Identify which cell holds the provided text, then report its [X, Y] central coordinate. 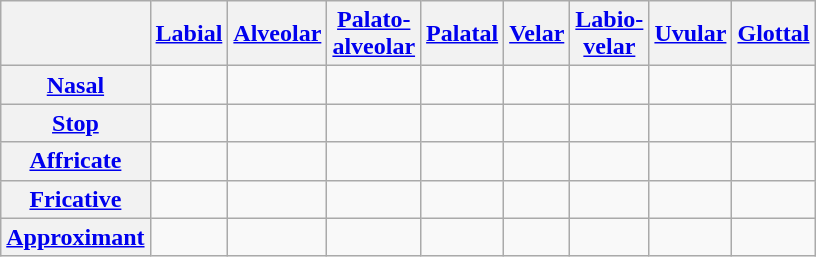
Approximant [76, 237]
Glottal [774, 34]
Alveolar [278, 34]
Labial [189, 34]
Stop [76, 123]
Uvular [690, 34]
Palatal [462, 34]
Palato-alveolar [374, 34]
Nasal [76, 85]
Fricative [76, 199]
Affricate [76, 161]
Velar [537, 34]
Labio-velar [610, 34]
